Capture the cell that displays the provided text and extract its [X, Y] central coordinate. 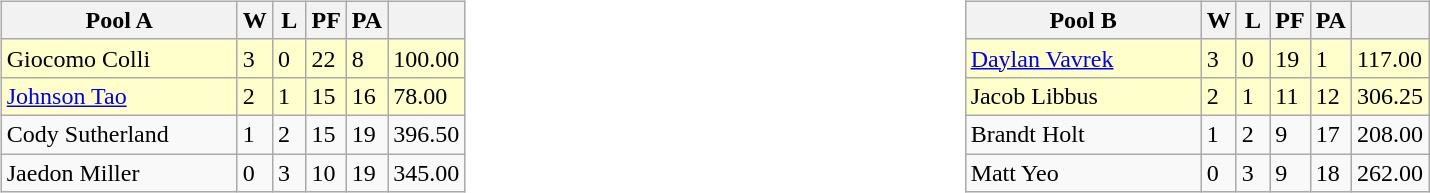
17 [1330, 134]
Jaedon Miller [119, 173]
10 [326, 173]
12 [1330, 96]
Cody Sutherland [119, 134]
100.00 [426, 58]
Pool B [1083, 20]
11 [1290, 96]
306.25 [1390, 96]
78.00 [426, 96]
396.50 [426, 134]
208.00 [1390, 134]
22 [326, 58]
Johnson Tao [119, 96]
Jacob Libbus [1083, 96]
8 [366, 58]
345.00 [426, 173]
18 [1330, 173]
262.00 [1390, 173]
16 [366, 96]
Brandt Holt [1083, 134]
Matt Yeo [1083, 173]
Pool A [119, 20]
117.00 [1390, 58]
Giocomo Colli [119, 58]
Daylan Vavrek [1083, 58]
